Extract the [X, Y] coordinate from the center of the cell holding the provided text.  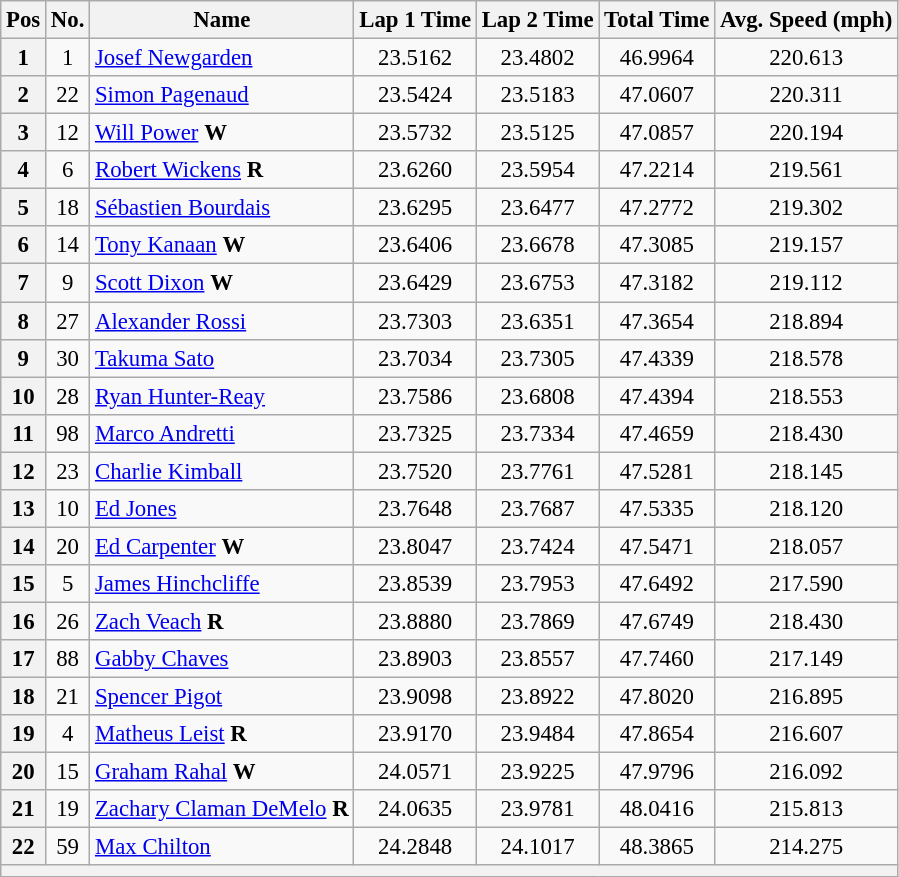
Spencer Pigot [222, 697]
23.9484 [537, 734]
24.1017 [537, 847]
24.0571 [415, 772]
217.149 [806, 659]
Marco Andretti [222, 433]
47.2772 [657, 208]
47.8654 [657, 734]
30 [68, 358]
218.578 [806, 358]
23.8880 [415, 621]
23.5125 [537, 133]
47.6492 [657, 584]
23.7687 [537, 509]
13 [24, 509]
216.607 [806, 734]
48.0416 [657, 809]
16 [24, 621]
23.8047 [415, 546]
47.0607 [657, 95]
220.194 [806, 133]
Name [222, 20]
219.157 [806, 245]
47.3085 [657, 245]
7 [24, 283]
214.275 [806, 847]
James Hinchcliffe [222, 584]
Alexander Rossi [222, 321]
Graham Rahal W [222, 772]
23.7303 [415, 321]
Matheus Leist R [222, 734]
47.0857 [657, 133]
23.6260 [415, 170]
Ryan Hunter-Reay [222, 396]
Lap 1 Time [415, 20]
23.9170 [415, 734]
47.5335 [657, 509]
Zachary Claman DeMelo R [222, 809]
88 [68, 659]
23.7869 [537, 621]
23.5732 [415, 133]
220.311 [806, 95]
47.3182 [657, 283]
59 [68, 847]
23.9098 [415, 697]
23.7520 [415, 471]
8 [24, 321]
23.6429 [415, 283]
23.8557 [537, 659]
Pos [24, 20]
48.3865 [657, 847]
47.4659 [657, 433]
47.3654 [657, 321]
23.6477 [537, 208]
Will Power W [222, 133]
23.6678 [537, 245]
23.7325 [415, 433]
23.8539 [415, 584]
24.0635 [415, 809]
23.8922 [537, 697]
No. [68, 20]
218.553 [806, 396]
47.4339 [657, 358]
23.6753 [537, 283]
23.6808 [537, 396]
47.9796 [657, 772]
Avg. Speed (mph) [806, 20]
47.8020 [657, 697]
17 [24, 659]
47.6749 [657, 621]
47.5281 [657, 471]
Josef Newgarden [222, 58]
23.6406 [415, 245]
Takuma Sato [222, 358]
Ed Jones [222, 509]
218.120 [806, 509]
Simon Pagenaud [222, 95]
215.813 [806, 809]
23.6295 [415, 208]
28 [68, 396]
219.302 [806, 208]
23.4802 [537, 58]
23.9225 [537, 772]
Tony Kanaan W [222, 245]
216.092 [806, 772]
98 [68, 433]
23.7424 [537, 546]
Zach Veach R [222, 621]
219.561 [806, 170]
Sébastien Bourdais [222, 208]
23.7648 [415, 509]
2 [24, 95]
218.894 [806, 321]
Total Time [657, 20]
47.7460 [657, 659]
23.9781 [537, 809]
23.8903 [415, 659]
216.895 [806, 697]
23.7761 [537, 471]
23.5183 [537, 95]
23.5424 [415, 95]
47.4394 [657, 396]
Ed Carpenter W [222, 546]
23.5954 [537, 170]
23 [68, 471]
23.6351 [537, 321]
23.7334 [537, 433]
46.9964 [657, 58]
219.112 [806, 283]
27 [68, 321]
23.7586 [415, 396]
Charlie Kimball [222, 471]
220.613 [806, 58]
23.5162 [415, 58]
23.7034 [415, 358]
218.057 [806, 546]
218.145 [806, 471]
Max Chilton [222, 847]
3 [24, 133]
26 [68, 621]
217.590 [806, 584]
Lap 2 Time [537, 20]
11 [24, 433]
47.5471 [657, 546]
23.7305 [537, 358]
24.2848 [415, 847]
Gabby Chaves [222, 659]
Robert Wickens R [222, 170]
47.2214 [657, 170]
Scott Dixon W [222, 283]
23.7953 [537, 584]
